From the cell containing the given text, extract its center point as [X, Y] coordinate. 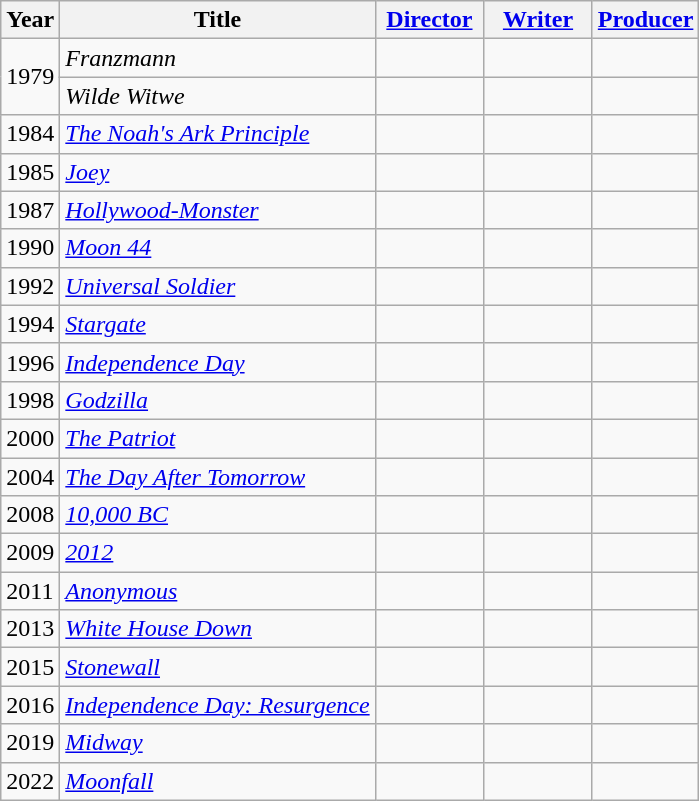
1994 [30, 324]
Moon 44 [218, 248]
Godzilla [218, 400]
Title [218, 20]
2012 [218, 553]
2009 [30, 553]
1996 [30, 362]
The Patriot [218, 438]
Joey [218, 172]
Stargate [218, 324]
10,000 BC [218, 515]
Universal Soldier [218, 286]
2022 [30, 781]
1979 [30, 77]
Stonewall [218, 667]
2015 [30, 667]
2019 [30, 743]
2013 [30, 629]
1998 [30, 400]
Director [430, 20]
1990 [30, 248]
1992 [30, 286]
Year [30, 20]
Midway [218, 743]
Franzmann [218, 58]
The Day After Tomorrow [218, 477]
2008 [30, 515]
Moonfall [218, 781]
Independence Day [218, 362]
Writer [538, 20]
2004 [30, 477]
1984 [30, 134]
1987 [30, 210]
Independence Day: Resurgence [218, 705]
Anonymous [218, 591]
Producer [646, 20]
1985 [30, 172]
2000 [30, 438]
Hollywood-Monster [218, 210]
Wilde Witwe [218, 96]
White House Down [218, 629]
2011 [30, 591]
2016 [30, 705]
The Noah's Ark Principle [218, 134]
